Pinpoint the cell where the given text exists, returning its [X, Y] midpoint coordinate. 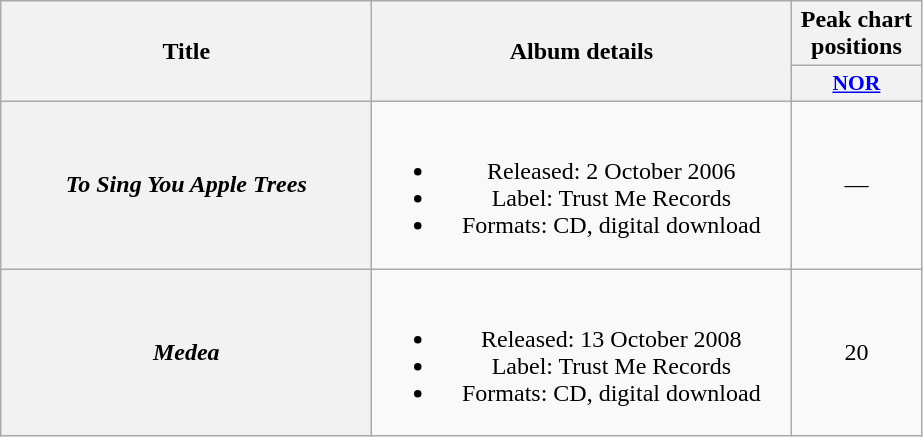
20 [856, 352]
NOR [856, 84]
Released: 2 October 2006Label: Trust Me RecordsFormats: CD, digital download [582, 184]
— [856, 184]
Title [186, 52]
Peak chart positions [856, 34]
Medea [186, 352]
Album details [582, 52]
Released: 13 October 2008Label: Trust Me RecordsFormats: CD, digital download [582, 352]
To Sing You Apple Trees [186, 184]
